Determine the (x, y) coordinate at the center of the cell enclosing the given text.  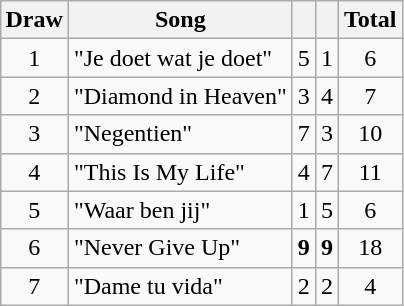
"Diamond in Heaven" (180, 96)
Total (370, 20)
"Je doet wat je doet" (180, 58)
Song (180, 20)
"Waar ben jij" (180, 210)
18 (370, 248)
Draw (34, 20)
"Dame tu vida" (180, 286)
"Never Give Up" (180, 248)
"Negentien" (180, 134)
"This Is My Life" (180, 172)
10 (370, 134)
11 (370, 172)
